Find where the given text appears and provide that cell's center as [X, Y] coordinate. 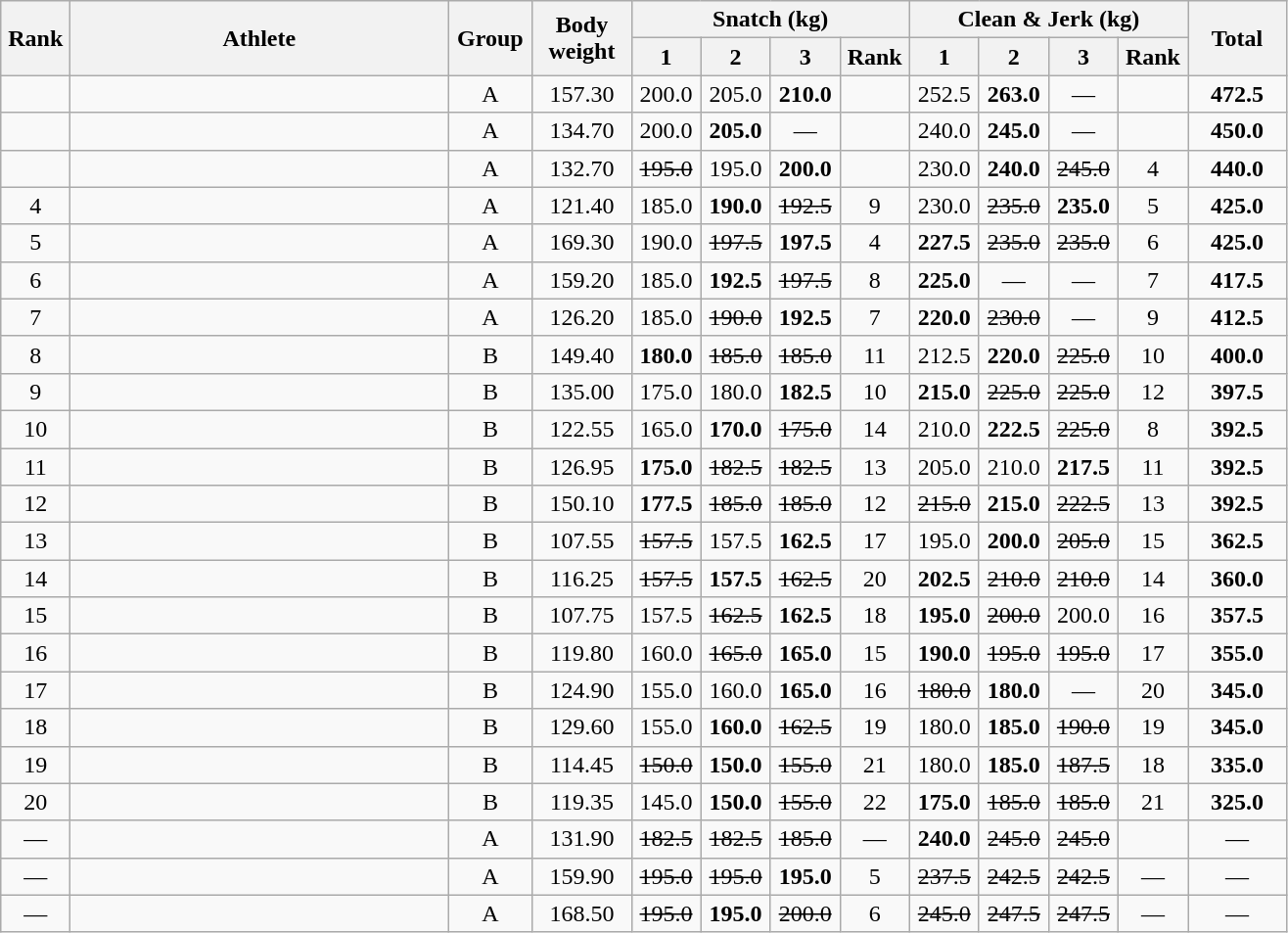
145.0 [666, 802]
Athlete [259, 38]
450.0 [1237, 131]
325.0 [1237, 802]
357.5 [1237, 616]
Group [490, 38]
187.5 [1082, 765]
362.5 [1237, 541]
Clean & Jerk (kg) [1048, 20]
169.30 [581, 243]
263.0 [1014, 94]
212.5 [943, 354]
202.5 [943, 579]
114.45 [581, 765]
335.0 [1237, 765]
131.90 [581, 839]
417.5 [1237, 280]
22 [875, 802]
168.50 [581, 913]
227.5 [943, 243]
159.20 [581, 280]
157.30 [581, 94]
107.55 [581, 541]
252.5 [943, 94]
122.55 [581, 429]
360.0 [1237, 579]
Snatch (kg) [770, 20]
400.0 [1237, 354]
135.00 [581, 392]
107.75 [581, 616]
134.70 [581, 131]
412.5 [1237, 317]
126.95 [581, 467]
121.40 [581, 206]
177.5 [666, 504]
355.0 [1237, 653]
Body weight [581, 38]
129.60 [581, 727]
132.70 [581, 168]
149.40 [581, 354]
217.5 [1082, 467]
116.25 [581, 579]
126.20 [581, 317]
397.5 [1237, 392]
124.90 [581, 690]
119.80 [581, 653]
237.5 [943, 876]
170.0 [736, 429]
Total [1237, 38]
159.90 [581, 876]
119.35 [581, 802]
472.5 [1237, 94]
150.10 [581, 504]
440.0 [1237, 168]
